From the cell containing the given text, extract its center point as (X, Y) coordinate. 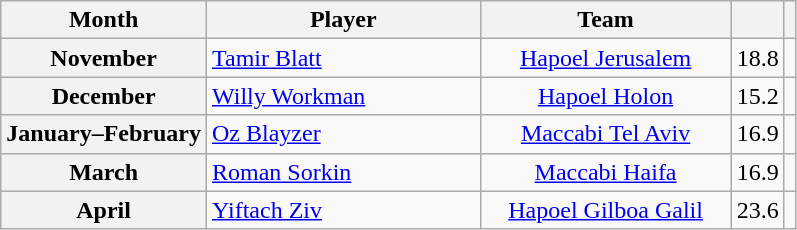
18.8 (758, 58)
Month (104, 20)
Willy Workman (343, 96)
15.2 (758, 96)
Yiftach Ziv (343, 210)
Player (343, 20)
23.6 (758, 210)
Maccabi Haifa (606, 172)
December (104, 96)
Hapoel Gilboa Galil (606, 210)
Hapoel Jerusalem (606, 58)
Roman Sorkin (343, 172)
January–February (104, 134)
Hapoel Holon (606, 96)
March (104, 172)
April (104, 210)
November (104, 58)
Team (606, 20)
Oz Blayzer (343, 134)
Tamir Blatt (343, 58)
Maccabi Tel Aviv (606, 134)
